Capture the cell that displays the provided text and extract its (X, Y) central coordinate. 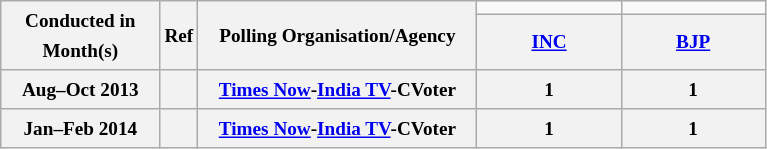
Conducted in Month(s) (80, 36)
Ref (179, 36)
INC (549, 42)
Aug–Oct 2013 (80, 90)
Jan–Feb 2014 (80, 128)
Polling Organisation/Agency (338, 36)
BJP (693, 42)
